Provide the (X, Y) coordinate of the cell's center where the given text is located.  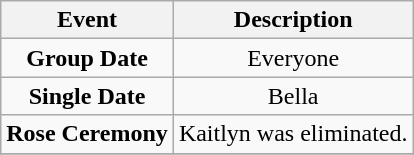
Single Date (88, 96)
Everyone (293, 58)
Event (88, 20)
Rose Ceremony (88, 134)
Bella (293, 96)
Group Date (88, 58)
Kaitlyn was eliminated. (293, 134)
Description (293, 20)
